Pinpoint the cell where the given text exists, returning its [x, y] midpoint coordinate. 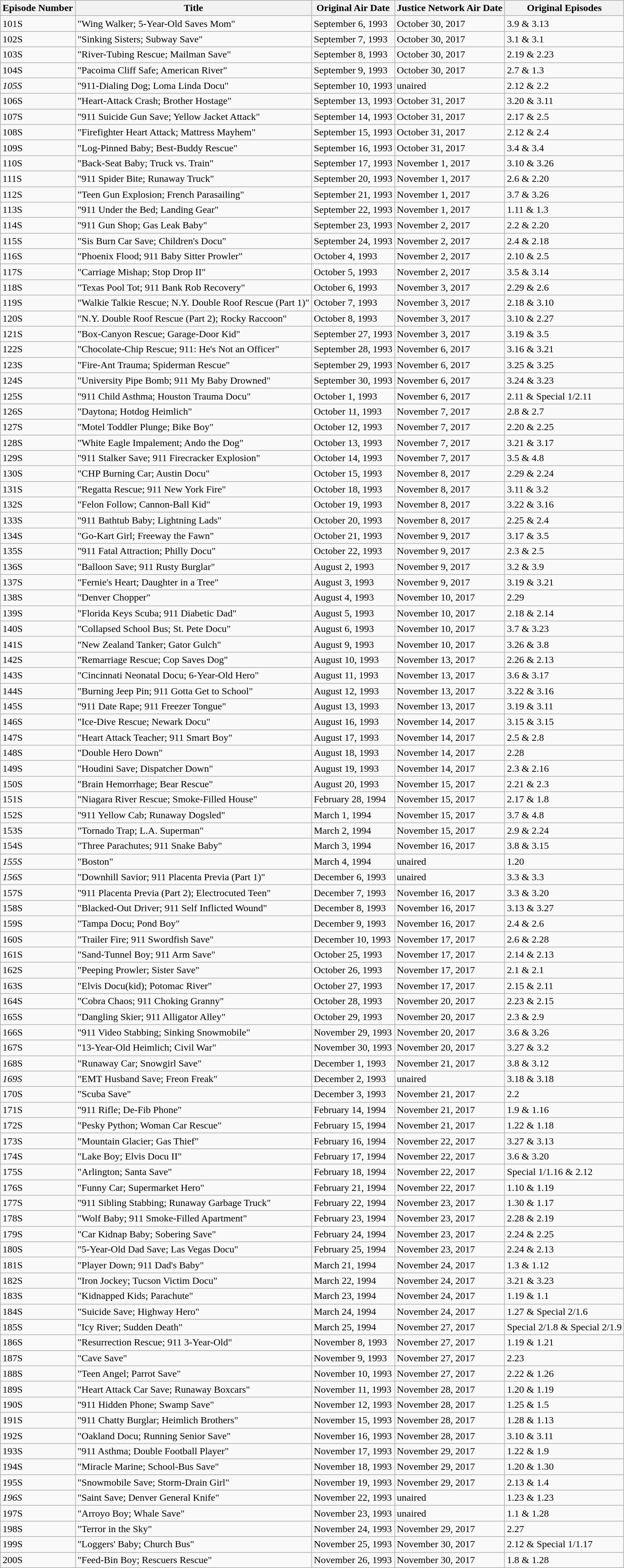
"Boston" [193, 861]
December 2, 1993 [353, 1079]
2.29 & 2.24 [564, 474]
March 4, 1994 [353, 861]
150S [38, 784]
3.9 & 3.13 [564, 24]
"911 Date Rape; 911 Freezer Tongue" [193, 707]
1.10 & 1.19 [564, 1188]
128S [38, 442]
September 15, 1993 [353, 132]
145S [38, 707]
"911 Under the Bed; Landing Gear" [193, 210]
119S [38, 303]
3.26 & 3.8 [564, 644]
3.1 & 3.1 [564, 39]
November 10, 1993 [353, 1374]
Original Air Date [353, 8]
3.17 & 3.5 [564, 536]
October 25, 1993 [353, 955]
109S [38, 148]
1.22 & 1.9 [564, 1451]
September 23, 1993 [353, 225]
Special 1/1.16 & 2.12 [564, 1172]
3.11 & 3.2 [564, 489]
115S [38, 241]
"Cobra Chaos; 911 Choking Granny" [193, 1001]
August 3, 1993 [353, 582]
1.1 & 1.28 [564, 1513]
111S [38, 179]
107S [38, 117]
October 27, 1993 [353, 986]
"Remarriage Rescue; Cop Saves Dog" [193, 660]
198S [38, 1529]
"Florida Keys Scuba; 911 Diabetic Dad" [193, 613]
"Funny Car; Supermarket Hero" [193, 1188]
2.29 & 2.6 [564, 287]
143S [38, 675]
February 16, 1994 [353, 1141]
173S [38, 1141]
"River-Tubing Rescue; Mailman Save" [193, 55]
133S [38, 520]
2.12 & 2.2 [564, 86]
October 21, 1993 [353, 536]
March 2, 1994 [353, 830]
September 20, 1993 [353, 179]
158S [38, 908]
3.19 & 3.11 [564, 707]
Episode Number [38, 8]
117S [38, 272]
"Chocolate-Chip Rescue; 911: He's Not an Officer" [193, 349]
188S [38, 1374]
"911 Child Asthma; Houston Trauma Docu" [193, 396]
157S [38, 892]
August 9, 1993 [353, 644]
November 29, 1993 [353, 1032]
1.20 [564, 861]
131S [38, 489]
3.19 & 3.5 [564, 334]
November 15, 1993 [353, 1420]
189S [38, 1389]
"Tornado Trap; L.A. Superman" [193, 830]
"911 Chatty Burglar; Heimlich Brothers" [193, 1420]
October 6, 1993 [353, 287]
108S [38, 132]
3.20 & 3.11 [564, 101]
November 24, 1993 [353, 1529]
2.20 & 2.25 [564, 427]
178S [38, 1219]
October 19, 1993 [353, 505]
3.5 & 3.14 [564, 272]
116S [38, 256]
1.9 & 1.16 [564, 1110]
"Scuba Save" [193, 1094]
139S [38, 613]
"911 Spider Bite; Runaway Truck" [193, 179]
"Player Down; 911 Dad's Baby" [193, 1265]
3.25 & 3.25 [564, 365]
December 6, 1993 [353, 877]
191S [38, 1420]
187S [38, 1358]
"Loggers' Baby; Church Bus" [193, 1544]
3.7 & 3.23 [564, 629]
December 8, 1993 [353, 908]
"Walkie Talkie Rescue; N.Y. Double Roof Rescue (Part 1)" [193, 303]
March 24, 1994 [353, 1312]
"Motel Toddler Plunge; Bike Boy" [193, 427]
130S [38, 474]
August 6, 1993 [353, 629]
November 8, 1993 [353, 1343]
August 10, 1993 [353, 660]
"Wing Walker; 5-Year-Old Saves Mom" [193, 24]
3.19 & 3.21 [564, 582]
October 22, 1993 [353, 551]
"Teen Gun Explosion; French Parasailing" [193, 194]
October 8, 1993 [353, 318]
February 14, 1994 [353, 1110]
"Heart-Attack Crash; Brother Hostage" [193, 101]
September 21, 1993 [353, 194]
August 18, 1993 [353, 753]
November 12, 1993 [353, 1405]
3.16 & 3.21 [564, 349]
"911 Rifle; De-Fib Phone" [193, 1110]
164S [38, 1001]
October 18, 1993 [353, 489]
126S [38, 411]
153S [38, 830]
August 20, 1993 [353, 784]
October 13, 1993 [353, 442]
December 1, 1993 [353, 1063]
175S [38, 1172]
104S [38, 70]
"Cave Save" [193, 1358]
1.11 & 1.3 [564, 210]
114S [38, 225]
November 11, 1993 [353, 1389]
"Heart Attack Car Save; Runaway Boxcars" [193, 1389]
"Fernie's Heart; Daughter in a Tree" [193, 582]
"White Eagle Impalement; Ando the Dog" [193, 442]
"Felon Follow; Cannon-Ball Kid" [193, 505]
"Sis Burn Car Save; Children's Docu" [193, 241]
140S [38, 629]
2.26 & 2.13 [564, 660]
"Texas Pool Tot; 911 Bank Rob Recovery" [193, 287]
November 22, 1993 [353, 1498]
3.13 & 3.27 [564, 908]
160S [38, 939]
151S [38, 799]
112S [38, 194]
November 19, 1993 [353, 1482]
1.3 & 1.12 [564, 1265]
September 28, 1993 [353, 349]
October 28, 1993 [353, 1001]
2.27 [564, 1529]
"Box-Canyon Rescue; Garage-Door Kid" [193, 334]
2.12 & Special 1/1.17 [564, 1544]
"911 Sibling Stabbing; Runaway Garbage Truck" [193, 1203]
March 22, 1994 [353, 1281]
125S [38, 396]
November 26, 1993 [353, 1560]
2.8 & 2.7 [564, 411]
October 7, 1993 [353, 303]
"Collapsed School Bus; St. Pete Docu" [193, 629]
141S [38, 644]
183S [38, 1296]
155S [38, 861]
September 27, 1993 [353, 334]
2.7 & 1.3 [564, 70]
October 5, 1993 [353, 272]
3.18 & 3.18 [564, 1079]
"Regatta Rescue; 911 New York Fire" [193, 489]
2.28 & 2.19 [564, 1219]
"Kidnapped Kids; Parachute" [193, 1296]
3.8 & 3.15 [564, 846]
"911 Bathtub Baby; Lightning Lads" [193, 520]
October 11, 1993 [353, 411]
2.21 & 2.3 [564, 784]
October 20, 1993 [353, 520]
November 30, 1993 [353, 1048]
182S [38, 1281]
February 28, 1994 [353, 799]
110S [38, 163]
152S [38, 815]
December 9, 1993 [353, 923]
3.27 & 3.13 [564, 1141]
"911 Suicide Gun Save; Yellow Jacket Attack" [193, 117]
149S [38, 769]
September 29, 1993 [353, 365]
2.4 & 2.18 [564, 241]
2.13 & 1.4 [564, 1482]
185S [38, 1327]
"Houdini Save; Dispatcher Down" [193, 769]
September 10, 1993 [353, 86]
October 29, 1993 [353, 1017]
193S [38, 1451]
179S [38, 1234]
"New Zealand Tanker; Gator Gulch" [193, 644]
132S [38, 505]
134S [38, 536]
3.4 & 3.4 [564, 148]
163S [38, 986]
September 17, 1993 [353, 163]
March 3, 1994 [353, 846]
"Suicide Save; Highway Hero" [193, 1312]
2.23 & 2.15 [564, 1001]
3.27 & 3.2 [564, 1048]
3.2 & 3.9 [564, 567]
August 12, 1993 [353, 691]
197S [38, 1513]
March 25, 1994 [353, 1327]
3.3 & 3.20 [564, 892]
3.21 & 3.23 [564, 1281]
2.3 & 2.16 [564, 769]
2.2 & 2.20 [564, 225]
November 17, 1993 [353, 1451]
"Niagara River Rescue; Smoke-Filled House" [193, 799]
2.12 & 2.4 [564, 132]
October 26, 1993 [353, 970]
1.27 & Special 2/1.6 [564, 1312]
"CHP Burning Car; Austin Docu" [193, 474]
1.20 & 1.19 [564, 1389]
"Trailer Fire; 911 Swordfish Save" [193, 939]
September 7, 1993 [353, 39]
August 11, 1993 [353, 675]
"911 Video Stabbing; Sinking Snowmobile" [193, 1032]
127S [38, 427]
3.21 & 3.17 [564, 442]
103S [38, 55]
123S [38, 365]
1.25 & 1.5 [564, 1405]
190S [38, 1405]
146S [38, 722]
November 16, 1993 [353, 1435]
November 25, 1993 [353, 1544]
"Sand-Tunnel Boy; 911 Arm Save" [193, 955]
1.28 & 1.13 [564, 1420]
2.11 & Special 1/2.11 [564, 396]
September 30, 1993 [353, 380]
"Saint Save; Denver General Knife" [193, 1498]
2.3 & 2.5 [564, 551]
3.15 & 3.15 [564, 722]
1.19 & 1.21 [564, 1343]
3.7 & 3.26 [564, 194]
October 15, 1993 [353, 474]
"911 Yellow Cab; Runaway Dogsled" [193, 815]
February 15, 1994 [353, 1125]
2.6 & 2.28 [564, 939]
180S [38, 1250]
2.2 [564, 1094]
2.19 & 2.23 [564, 55]
"Sinking Sisters; Subway Save" [193, 39]
3.10 & 3.26 [564, 163]
"Iron Jockey; Tucson Victim Docu" [193, 1281]
Special 2/1.8 & Special 2/1.9 [564, 1327]
3.10 & 2.27 [564, 318]
172S [38, 1125]
2.18 & 3.10 [564, 303]
"Downhill Savior; 911 Placenta Previa (Part 1)" [193, 877]
3.10 & 3.11 [564, 1435]
166S [38, 1032]
2.18 & 2.14 [564, 613]
2.22 & 1.26 [564, 1374]
"Lake Boy; Elvis Docu II" [193, 1156]
"911-Dialing Dog; Loma Linda Docu" [193, 86]
156S [38, 877]
March 23, 1994 [353, 1296]
159S [38, 923]
195S [38, 1482]
120S [38, 318]
171S [38, 1110]
"Three Parachutes; 911 Snake Baby" [193, 846]
November 23, 1993 [353, 1513]
August 16, 1993 [353, 722]
September 6, 1993 [353, 24]
February 21, 1994 [353, 1188]
"Back-Seat Baby; Truck vs. Train" [193, 163]
"Blacked-Out Driver; 911 Self Inflicted Wound" [193, 908]
2.17 & 2.5 [564, 117]
"Car Kidnap Baby; Sobering Save" [193, 1234]
3.3 & 3.3 [564, 877]
122S [38, 349]
February 17, 1994 [353, 1156]
"N.Y. Double Roof Rescue (Part 2); Rocky Raccoon" [193, 318]
"Icy River; Sudden Death" [193, 1327]
137S [38, 582]
September 8, 1993 [353, 55]
106S [38, 101]
2.3 & 2.9 [564, 1017]
"Fire-Ant Trauma; Spiderman Rescue" [193, 365]
2.24 & 2.25 [564, 1234]
3.6 & 3.26 [564, 1032]
February 22, 1994 [353, 1203]
186S [38, 1343]
"911 Gun Shop; Gas Leak Baby" [193, 225]
"Runaway Car; Snowgirl Save" [193, 1063]
Title [193, 8]
March 1, 1994 [353, 815]
144S [38, 691]
"13-Year-Old Heimlich; Civil War" [193, 1048]
September 13, 1993 [353, 101]
168S [38, 1063]
161S [38, 955]
"Carriage Mishap; Stop Drop II" [193, 272]
196S [38, 1498]
"Feed-Bin Boy; Rescuers Rescue" [193, 1560]
3.6 & 3.20 [564, 1156]
2.10 & 2.5 [564, 256]
"Resurrection Rescue; 911 3-Year-Old" [193, 1343]
"Peeping Prowler; Sister Save" [193, 970]
192S [38, 1435]
"Denver Chopper" [193, 598]
September 16, 1993 [353, 148]
"Arlington; Santa Save" [193, 1172]
"Brain Hemorrhage; Bear Rescue" [193, 784]
"Log-Pinned Baby; Best-Buddy Rescue" [193, 148]
3.7 & 4.8 [564, 815]
105S [38, 86]
142S [38, 660]
"University Pipe Bomb; 911 My Baby Drowned" [193, 380]
"Oakland Docu; Running Senior Save" [193, 1435]
2.29 [564, 598]
"5-Year-Old Dad Save; Las Vegas Docu" [193, 1250]
December 3, 1993 [353, 1094]
"Teen Angel; Parrot Save" [193, 1374]
"911 Stalker Save; 911 Firecracker Explosion" [193, 458]
"Wolf Baby; 911 Smoke-Filled Apartment" [193, 1219]
"Cincinnati Neonatal Docu; 6-Year-Old Hero" [193, 675]
138S [38, 598]
"Go-Kart Girl; Freeway the Fawn" [193, 536]
September 22, 1993 [353, 210]
2.1 & 2.1 [564, 970]
118S [38, 287]
"Burning Jeep Pin; 911 Gotta Get to School" [193, 691]
199S [38, 1544]
"Elvis Docu(kid); Potomac River" [193, 986]
"911 Placenta Previa (Part 2); Electrocuted Teen" [193, 892]
September 9, 1993 [353, 70]
"Daytona; Hotdog Heimlich" [193, 411]
September 14, 1993 [353, 117]
October 1, 1993 [353, 396]
"Mountain Glacier; Gas Thief" [193, 1141]
August 19, 1993 [353, 769]
194S [38, 1467]
135S [38, 551]
"Phoenix Flood; 911 Baby Sitter Prowler" [193, 256]
"Pacoima Cliff Safe; American River" [193, 70]
2.14 & 2.13 [564, 955]
2.6 & 2.20 [564, 179]
162S [38, 970]
177S [38, 1203]
2.4 & 2.6 [564, 923]
"Firefighter Heart Attack; Mattress Mayhem" [193, 132]
121S [38, 334]
"911 Asthma; Double Football Player" [193, 1451]
3.6 & 3.17 [564, 675]
November 18, 1993 [353, 1467]
October 12, 1993 [353, 427]
February 25, 1994 [353, 1250]
February 24, 1994 [353, 1234]
"Ice-Dive Rescue; Newark Docu" [193, 722]
2.28 [564, 753]
2.25 & 2.4 [564, 520]
3.24 & 3.23 [564, 380]
174S [38, 1156]
129S [38, 458]
169S [38, 1079]
"EMT Husband Save; Freon Freak" [193, 1079]
October 4, 1993 [353, 256]
167S [38, 1048]
2.15 & 2.11 [564, 986]
1.22 & 1.18 [564, 1125]
124S [38, 380]
"Terror in the Sky" [193, 1529]
"911 Fatal Attraction; Philly Docu" [193, 551]
August 4, 1993 [353, 598]
February 18, 1994 [353, 1172]
August 17, 1993 [353, 738]
1.30 & 1.17 [564, 1203]
2.23 [564, 1358]
October 14, 1993 [353, 458]
"Arroyo Boy; Whale Save" [193, 1513]
August 2, 1993 [353, 567]
2.9 & 2.24 [564, 830]
165S [38, 1017]
102S [38, 39]
1.8 & 1.28 [564, 1560]
2.24 & 2.13 [564, 1250]
December 10, 1993 [353, 939]
Original Episodes [564, 8]
2.17 & 1.8 [564, 799]
"Balloon Save; 911 Rusty Burglar" [193, 567]
184S [38, 1312]
1.20 & 1.30 [564, 1467]
181S [38, 1265]
147S [38, 738]
200S [38, 1560]
March 21, 1994 [353, 1265]
"Miracle Marine; School-Bus Save" [193, 1467]
154S [38, 846]
"Heart Attack Teacher; 911 Smart Boy" [193, 738]
3.5 & 4.8 [564, 458]
August 5, 1993 [353, 613]
November 9, 1993 [353, 1358]
August 13, 1993 [353, 707]
2.5 & 2.8 [564, 738]
"Snowmobile Save; Storm-Drain Girl" [193, 1482]
September 24, 1993 [353, 241]
February 23, 1994 [353, 1219]
176S [38, 1188]
113S [38, 210]
"Pesky Python; Woman Car Rescue" [193, 1125]
"Double Hero Down" [193, 753]
1.23 & 1.23 [564, 1498]
136S [38, 567]
1.19 & 1.1 [564, 1296]
170S [38, 1094]
3.8 & 3.12 [564, 1063]
December 7, 1993 [353, 892]
"911 Hidden Phone; Swamp Save" [193, 1405]
Justice Network Air Date [450, 8]
148S [38, 753]
101S [38, 24]
"Dangling Skier; 911 Alligator Alley" [193, 1017]
"Tampa Docu; Pond Boy" [193, 923]
